Return (X, Y) of the center of cell containing provided text 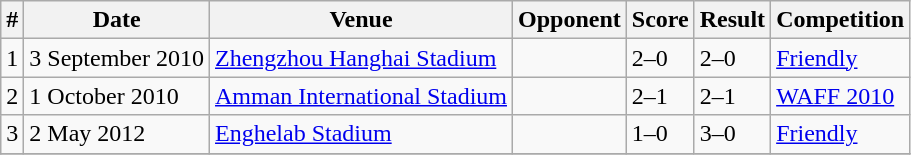
Opponent (570, 20)
# (12, 20)
Enghelab Stadium (362, 134)
Result (732, 20)
1 (12, 58)
Date (117, 20)
Score (660, 20)
Venue (362, 20)
3–0 (732, 134)
2 May 2012 (117, 134)
Amman International Stadium (362, 96)
1 October 2010 (117, 96)
3 (12, 134)
1–0 (660, 134)
Competition (840, 20)
WAFF 2010 (840, 96)
Zhengzhou Hanghai Stadium (362, 58)
3 September 2010 (117, 58)
2 (12, 96)
